Locate the cell with the specified text and output its [x, y] center coordinate. 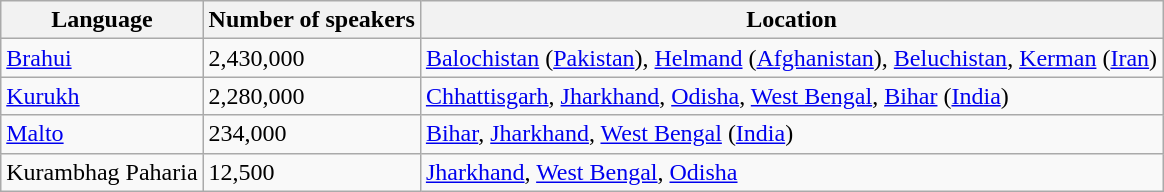
Bihar, Jharkhand, West Bengal (India) [791, 134]
Language [102, 20]
Chhattisgarh, Jharkhand, Odisha, West Bengal, Bihar (India) [791, 96]
Kurukh [102, 96]
Jharkhand, West Bengal, Odisha [791, 172]
Brahui [102, 58]
Number of speakers [312, 20]
12,500 [312, 172]
Kurambhag Paharia [102, 172]
Location [791, 20]
2,430,000 [312, 58]
234,000 [312, 134]
Malto [102, 134]
Balochistan (Pakistan), Helmand (Afghanistan), Beluchistan, Kerman (Iran) [791, 58]
2,280,000 [312, 96]
